Output the (x, y) coordinate of the center of the cell containing the given text.  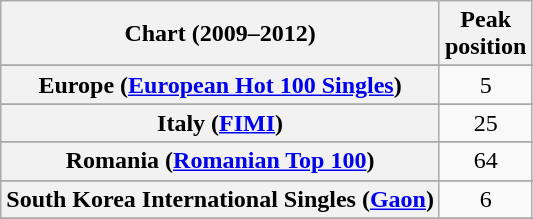
Europe (European Hot 100 Singles) (220, 85)
South Korea International Singles (Gaon) (220, 199)
6 (485, 199)
5 (485, 85)
Italy (FIMI) (220, 123)
25 (485, 123)
64 (485, 161)
Chart (2009–2012) (220, 34)
Romania (Romanian Top 100) (220, 161)
Peakposition (485, 34)
